Output the [x, y] coordinate of the center of the cell containing the given text.  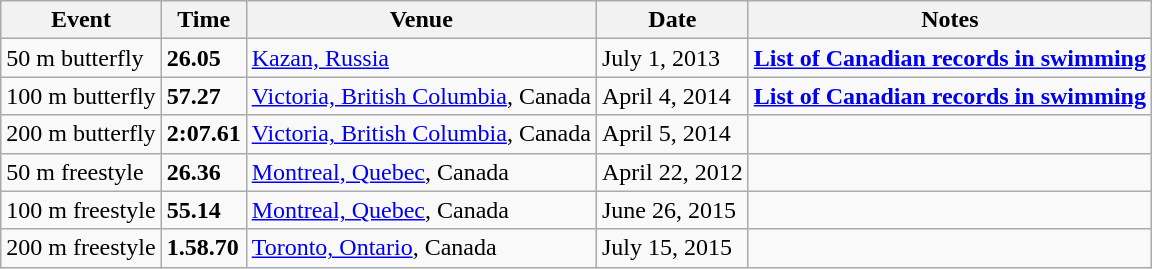
26.05 [204, 58]
April 5, 2014 [672, 134]
55.14 [204, 210]
57.27 [204, 96]
April 22, 2012 [672, 172]
2:07.61 [204, 134]
July 1, 2013 [672, 58]
April 4, 2014 [672, 96]
200 m butterfly [81, 134]
Time [204, 20]
100 m butterfly [81, 96]
200 m freestyle [81, 248]
100 m freestyle [81, 210]
1.58.70 [204, 248]
Date [672, 20]
June 26, 2015 [672, 210]
Venue [421, 20]
Kazan, Russia [421, 58]
Event [81, 20]
Notes [950, 20]
Toronto, Ontario, Canada [421, 248]
July 15, 2015 [672, 248]
26.36 [204, 172]
50 m freestyle [81, 172]
50 m butterfly [81, 58]
